Search for the cell housing the specified text and yield its [X, Y] center coordinate. 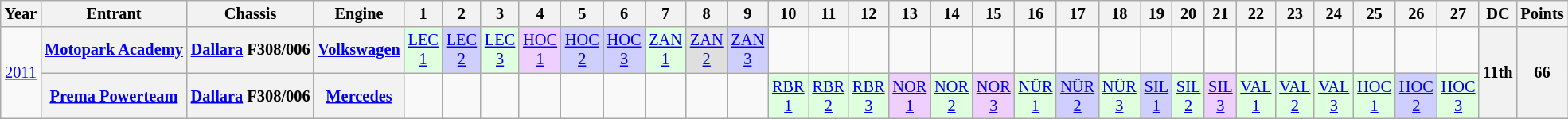
17 [1078, 13]
NÜR2 [1078, 96]
5 [583, 13]
18 [1119, 13]
Mercedes [358, 96]
NÜR1 [1036, 96]
14 [952, 13]
6 [624, 13]
3 [500, 13]
NOR2 [952, 96]
VAL1 [1256, 96]
DC [1498, 13]
ZAN3 [748, 50]
Motopark Academy [114, 50]
2011 [21, 73]
23 [1294, 13]
13 [909, 13]
ZAN2 [707, 50]
20 [1188, 13]
Engine [358, 13]
7 [665, 13]
NOR1 [909, 96]
12 [868, 13]
1 [423, 13]
Volkswagen [358, 50]
15 [993, 13]
LEC2 [462, 50]
27 [1458, 13]
NÜR3 [1119, 96]
22 [1256, 13]
10 [788, 13]
66 [1542, 73]
Chassis [251, 13]
24 [1334, 13]
21 [1220, 13]
11th [1498, 73]
11 [829, 13]
SIL3 [1220, 96]
2 [462, 13]
26 [1417, 13]
RBR2 [829, 96]
LEC1 [423, 50]
16 [1036, 13]
SIL1 [1156, 96]
Points [1542, 13]
NOR3 [993, 96]
4 [540, 13]
9 [748, 13]
VAL3 [1334, 96]
RBR1 [788, 96]
SIL2 [1188, 96]
LEC3 [500, 50]
VAL2 [1294, 96]
19 [1156, 13]
ZAN1 [665, 50]
Prema Powerteam [114, 96]
RBR3 [868, 96]
25 [1374, 13]
Entrant [114, 13]
Year [21, 13]
8 [707, 13]
